From the cell containing the given text, extract its center point as (x, y) coordinate. 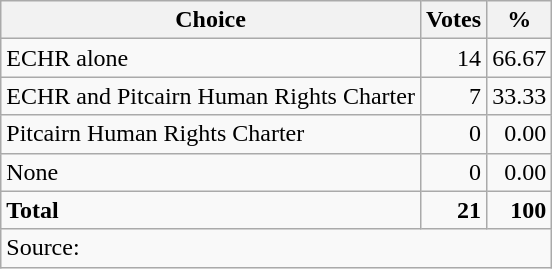
Source: (276, 248)
None (211, 172)
ECHR alone (211, 58)
% (520, 20)
Votes (453, 20)
66.67 (520, 58)
7 (453, 96)
Choice (211, 20)
Total (211, 210)
21 (453, 210)
ECHR and Pitcairn Human Rights Charter (211, 96)
33.33 (520, 96)
100 (520, 210)
14 (453, 58)
Pitcairn Human Rights Charter (211, 134)
